Determine the [x, y] coordinate at the center of the cell enclosing the given text.  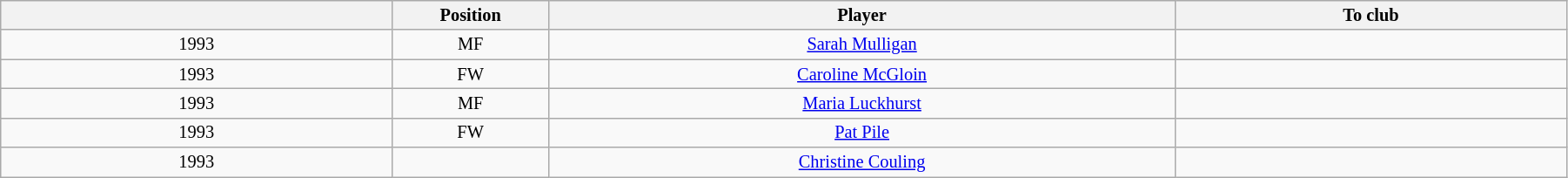
Maria Luckhurst [862, 103]
Player [862, 15]
Sarah Mulligan [862, 44]
Caroline McGloin [862, 74]
Position [471, 15]
Pat Pile [862, 133]
Christine Couling [862, 162]
To club [1371, 15]
